Return [x, y] of the center of cell containing provided text 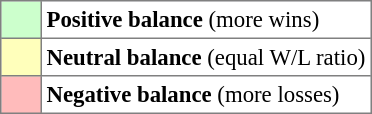
Positive balance (more wins) [206, 20]
Negative balance (more losses) [206, 95]
Neutral balance (equal W/L ratio) [206, 57]
